From the cell containing the given text, extract its center point as (X, Y) coordinate. 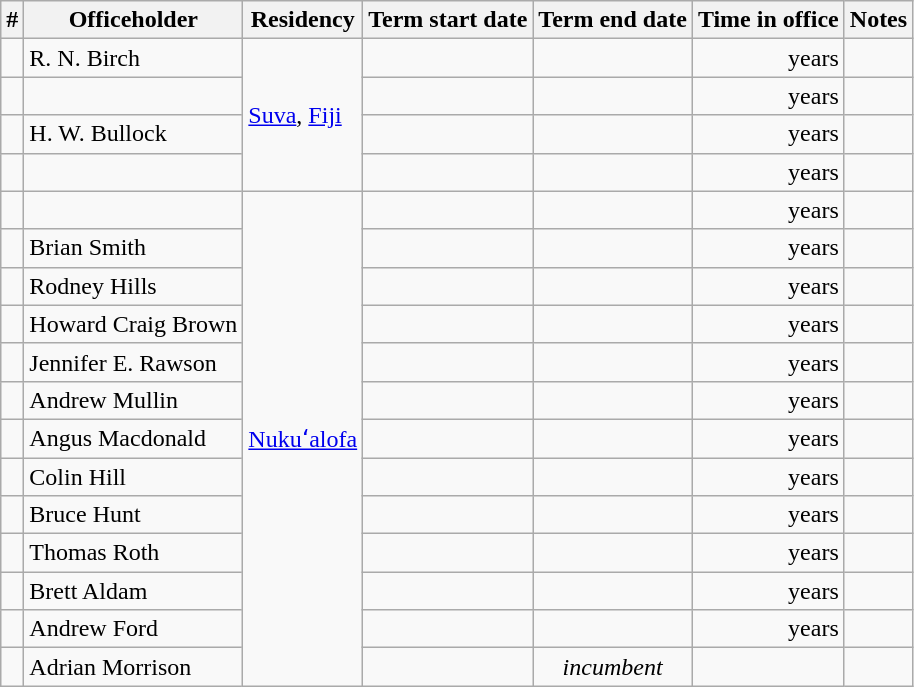
H. W. Bullock (134, 134)
Notes (878, 20)
Andrew Ford (134, 629)
Jennifer E. Rawson (134, 362)
incumbent (613, 667)
Nukuʻalofa (303, 438)
Brett Aldam (134, 591)
Bruce Hunt (134, 515)
Adrian Morrison (134, 667)
Term start date (448, 20)
R. N. Birch (134, 58)
Brian Smith (134, 248)
Thomas Roth (134, 553)
Suva, Fiji (303, 115)
Term end date (613, 20)
Time in office (768, 20)
Residency (303, 20)
Angus Macdonald (134, 438)
Howard Craig Brown (134, 324)
Rodney Hills (134, 286)
Officeholder (134, 20)
Colin Hill (134, 477)
Andrew Mullin (134, 400)
# (12, 20)
